Detect which cell encompasses the target text, then output its (X, Y) center coordinate. 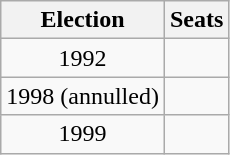
Seats (196, 20)
1999 (83, 134)
Election (83, 20)
1998 (annulled) (83, 96)
1992 (83, 58)
